From the cell containing the given text, extract its center point as (X, Y) coordinate. 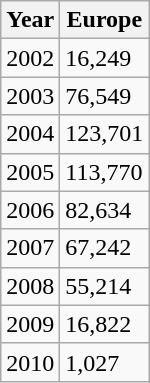
2009 (30, 324)
55,214 (104, 286)
123,701 (104, 134)
2003 (30, 96)
2002 (30, 58)
1,027 (104, 362)
2005 (30, 172)
2006 (30, 210)
Europe (104, 20)
113,770 (104, 172)
67,242 (104, 248)
2010 (30, 362)
82,634 (104, 210)
16,822 (104, 324)
2004 (30, 134)
2007 (30, 248)
16,249 (104, 58)
2008 (30, 286)
76,549 (104, 96)
Year (30, 20)
